Return [x, y] of the center of cell containing provided text 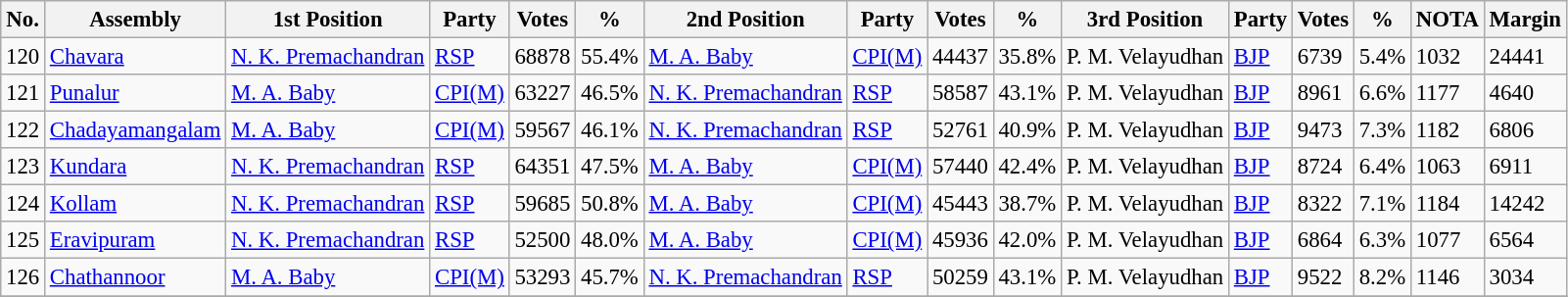
55.4% [609, 57]
64351 [543, 167]
53293 [543, 277]
6739 [1322, 57]
Margin [1525, 20]
8724 [1322, 167]
Eravipuram [135, 240]
Kollam [135, 204]
68878 [543, 57]
48.0% [609, 240]
6864 [1322, 240]
8322 [1322, 204]
1146 [1448, 277]
123 [24, 167]
7.1% [1382, 204]
6.3% [1382, 240]
45443 [961, 204]
Chavara [135, 57]
45936 [961, 240]
38.7% [1026, 204]
42.0% [1026, 240]
46.1% [609, 130]
52500 [543, 240]
No. [24, 20]
1184 [1448, 204]
59685 [543, 204]
121 [24, 93]
6911 [1525, 167]
Assembly [135, 20]
4640 [1525, 93]
42.4% [1026, 167]
1182 [1448, 130]
6564 [1525, 240]
125 [24, 240]
59567 [543, 130]
1077 [1448, 240]
9473 [1322, 130]
24441 [1525, 57]
5.4% [1382, 57]
124 [24, 204]
2nd Position [745, 20]
3034 [1525, 277]
8.2% [1382, 277]
50.8% [609, 204]
57440 [961, 167]
6.4% [1382, 167]
9522 [1322, 277]
Kundara [135, 167]
1063 [1448, 167]
1032 [1448, 57]
40.9% [1026, 130]
35.8% [1026, 57]
1st Position [328, 20]
122 [24, 130]
6806 [1525, 130]
Punalur [135, 93]
14242 [1525, 204]
7.3% [1382, 130]
Chathannoor [135, 277]
44437 [961, 57]
1177 [1448, 93]
45.7% [609, 277]
3rd Position [1146, 20]
8961 [1322, 93]
126 [24, 277]
47.5% [609, 167]
52761 [961, 130]
63227 [543, 93]
50259 [961, 277]
120 [24, 57]
58587 [961, 93]
NOTA [1448, 20]
46.5% [609, 93]
Chadayamangalam [135, 130]
6.6% [1382, 93]
